Return the [X, Y] coordinate for the center point of the cell that contains the specified text.  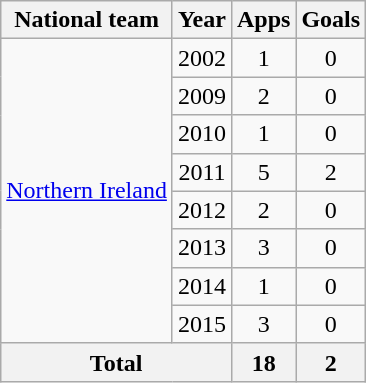
2015 [202, 324]
2009 [202, 96]
Apps [263, 20]
2013 [202, 248]
Goals [331, 20]
Year [202, 20]
2002 [202, 58]
5 [263, 172]
Total [116, 362]
2014 [202, 286]
National team [87, 20]
Northern Ireland [87, 191]
2010 [202, 134]
2012 [202, 210]
2011 [202, 172]
18 [263, 362]
